Provide the [X, Y] coordinate of the cell's center where the given text is located.  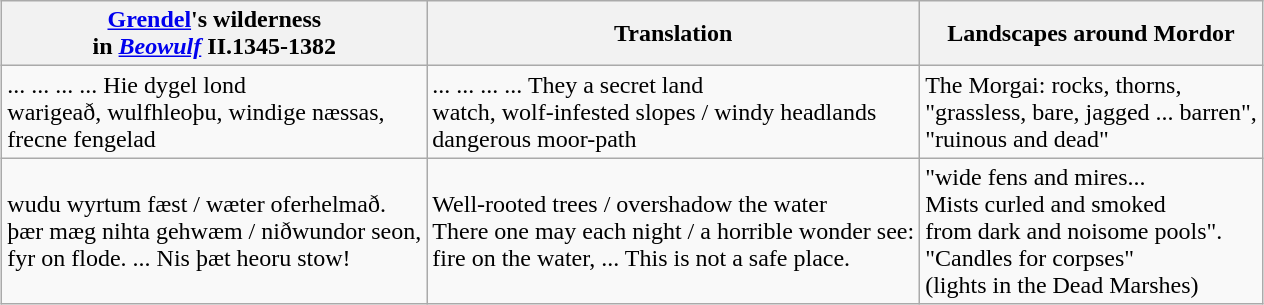
Translation [674, 34]
The Morgai: rocks, thorns,"grassless, bare, jagged ... barren","ruinous and dead" [1092, 112]
Grendel's wildernessin Beowulf II.1345-1382 [214, 34]
wudu wyrtum fæst / wæter oferhelmað.þær mæg nihta gehwæm / niðwundor seon,fyr on flode. ... Nis þæt heoru stow! [214, 231]
Landscapes around Mordor [1092, 34]
... ... ... ... Hie dygel londwarigeað, wulfhleoþu, windige næssas,frecne fengelad [214, 112]
Well-rooted trees / overshadow the waterThere one may each night / a horrible wonder see:fire on the water, ... This is not a safe place. [674, 231]
"wide fens and mires...Mists curled and smokedfrom dark and noisome pools"."Candles for corpses"(lights in the Dead Marshes) [1092, 231]
... ... ... ... They a secret landwatch, wolf-infested slopes / windy headlandsdangerous moor-path [674, 112]
